From the cell containing the given text, extract its center point as (x, y) coordinate. 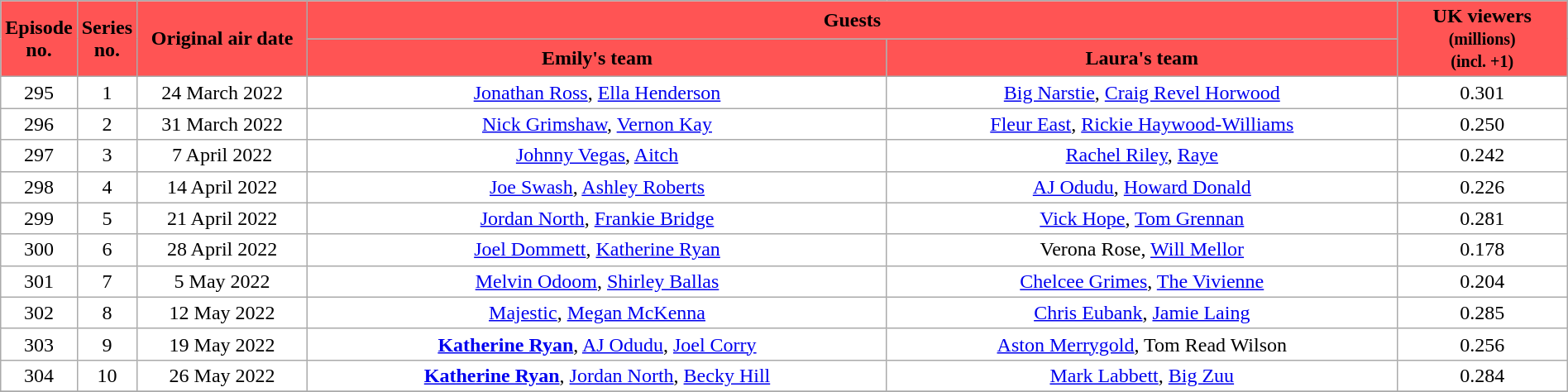
297 (39, 155)
2 (107, 124)
0.281 (1482, 218)
Chris Eubank, Jamie Laing (1141, 313)
12 May 2022 (222, 313)
0.204 (1482, 281)
AJ Odudu, Howard Donald (1141, 187)
Katherine Ryan, AJ Odudu, Joel Corry (597, 344)
14 April 2022 (222, 187)
0.256 (1482, 344)
10 (107, 375)
31 March 2022 (222, 124)
Chelcee Grimes, The Vivienne (1141, 281)
0.226 (1482, 187)
Seriesno. (107, 39)
Jordan North, Frankie Bridge (597, 218)
302 (39, 313)
Vick Hope, Tom Grennan (1141, 218)
Episodeno. (39, 39)
Mark Labbett, Big Zuu (1141, 375)
Rachel Riley, Raye (1141, 155)
Melvin Odoom, Shirley Ballas (597, 281)
5 (107, 218)
0.250 (1482, 124)
Johnny Vegas, Aitch (597, 155)
301 (39, 281)
Big Narstie, Craig Revel Horwood (1141, 93)
26 May 2022 (222, 375)
UK viewers (millions)(incl. +1) (1482, 39)
3 (107, 155)
7 April 2022 (222, 155)
295 (39, 93)
304 (39, 375)
0.178 (1482, 250)
299 (39, 218)
21 April 2022 (222, 218)
Joe Swash, Ashley Roberts (597, 187)
Joel Dommett, Katherine Ryan (597, 250)
303 (39, 344)
Jonathan Ross, Ella Henderson (597, 93)
Fleur East, Rickie Haywood-Williams (1141, 124)
296 (39, 124)
4 (107, 187)
Katherine Ryan, Jordan North, Becky Hill (597, 375)
Emily's team (597, 58)
24 March 2022 (222, 93)
5 May 2022 (222, 281)
0.284 (1482, 375)
Guests (853, 20)
0.301 (1482, 93)
6 (107, 250)
0.285 (1482, 313)
Nick Grimshaw, Vernon Kay (597, 124)
1 (107, 93)
298 (39, 187)
8 (107, 313)
7 (107, 281)
Verona Rose, Will Mellor (1141, 250)
9 (107, 344)
Majestic, Megan McKenna (597, 313)
28 April 2022 (222, 250)
300 (39, 250)
Aston Merrygold, Tom Read Wilson (1141, 344)
19 May 2022 (222, 344)
Original air date (222, 39)
Laura's team (1141, 58)
0.242 (1482, 155)
